Return (X, Y) of the center of cell containing provided text 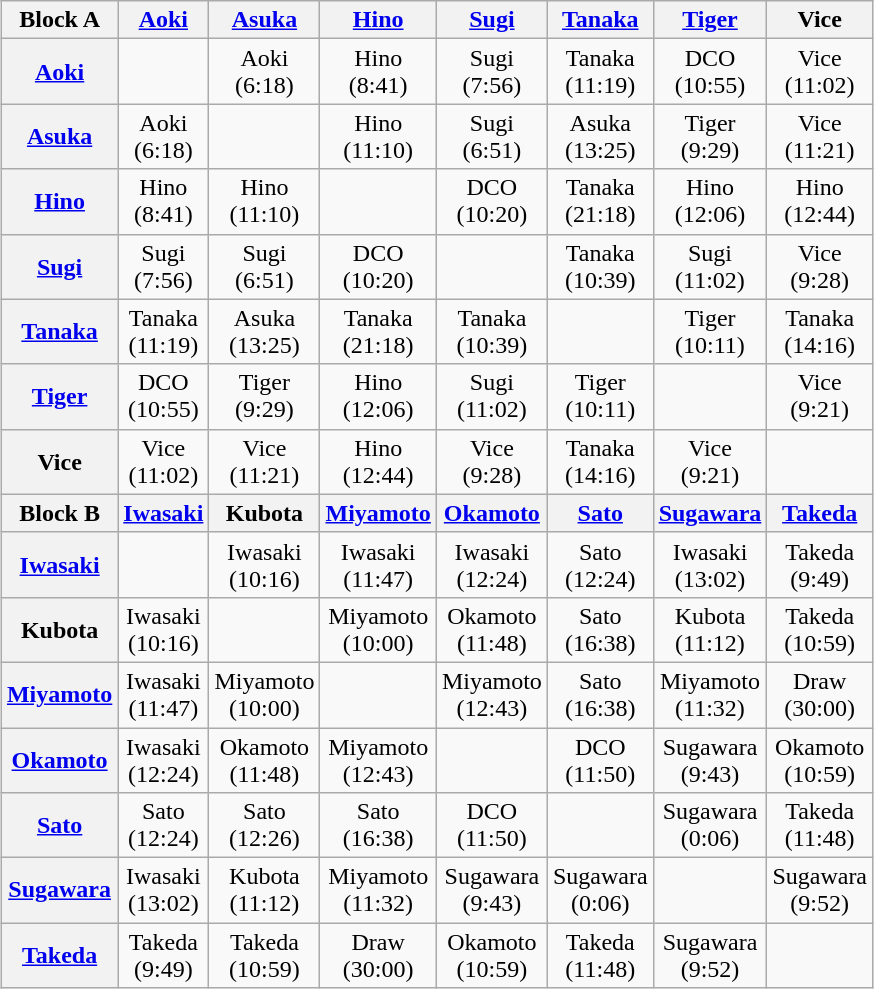
Block B (59, 513)
Sato(12:26) (264, 826)
Block A (59, 20)
